Pinpoint the cell where the given text exists, returning its [X, Y] midpoint coordinate. 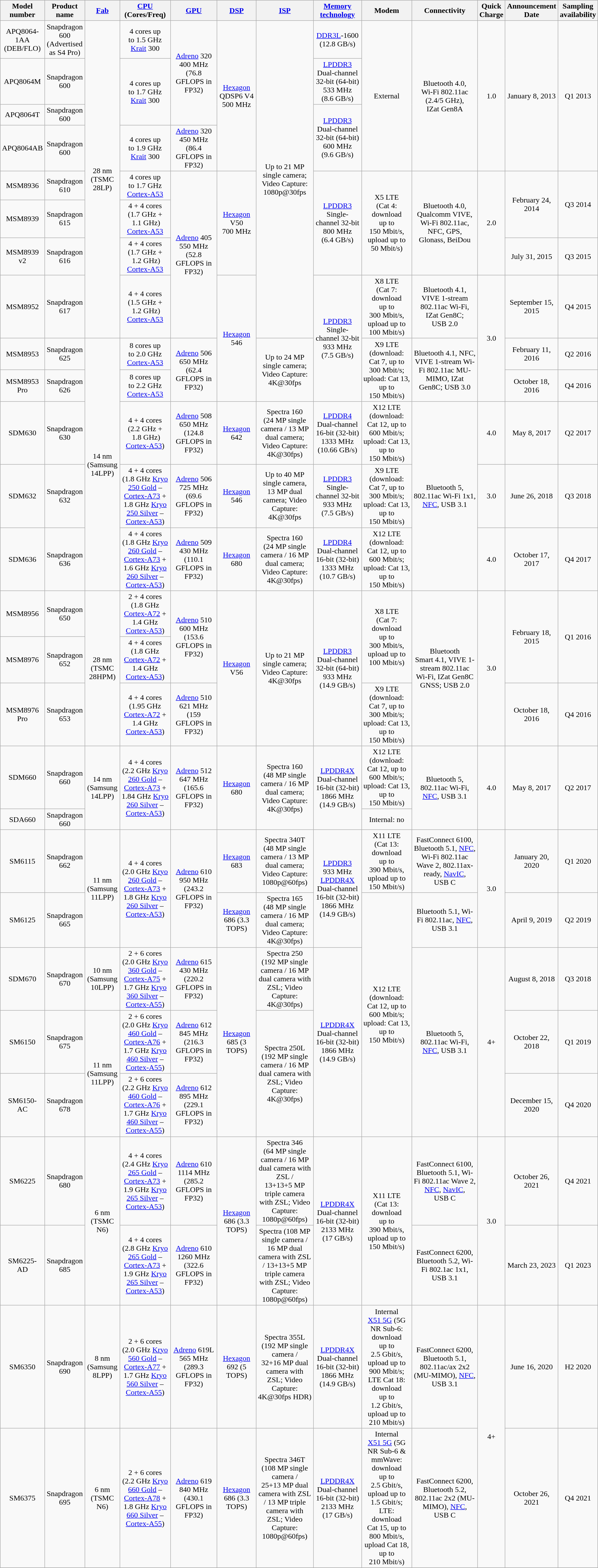
2 + 6 cores (2.0 GHz Kryo 560 Gold – Cortex-A77 + 1.7 GHz Kryo 560 Silver – Cortex-A55) [145, 1366]
Q1 2019 [578, 1042]
Q2 2016 [578, 354]
SM6115 [22, 861]
SDM660 [22, 778]
Adreno 510 621 MHz (159 GFLOPS in FP32) [194, 714]
Hexagon 642 [237, 433]
Snapdragon680 [65, 1181]
Q3 2014 [578, 204]
4 cores up to 1.5 GHzKrait 300 [145, 40]
Up to 21 MP single camera; Video Capture: 4K@30fps [285, 668]
2 + 4 cores (1.8 GHz Cortex-A72 + 1.4 GHz Cortex-A53) [145, 614]
February 11, 2016 [531, 354]
Memorytechnology [337, 11]
Spectra 346T (108 MP single camera / 25+13 MP dual camera with ZSL / 13 MP triple camera with ZSL; Video Capture: 1080p@60fps) [285, 1498]
10 nm (Samsung 10LPP) [102, 979]
Snapdragon675 [65, 1042]
Modelnumber [22, 11]
4 + 4 cores (2.2 GHz + 1.8 GHz) Cortex-A53) [145, 433]
4 + 4 cores (1.5 GHz + 1.2 GHz) Cortex-A53 [145, 307]
Snapdragon652 [65, 660]
DSP [237, 11]
July 31, 2015 [531, 256]
Spectra 346 (64 MP single camera / 16 MP dual camera with ZSL / 13+13+5 MP triple camera with ZSL; Video Capture: 1080p@60fps) [285, 1181]
4 + 4 cores (1.8 GHz Kryo 260 Gold – Cortex-A73 + 1.6 GHz Kryo 260 Silver – Cortex-A53) [145, 559]
Bluetooth 4.0, Qualcomm VIVE, Wi-Fi 802.11ac, NFC, GPS, Glonass, BeiDou [445, 223]
2.0 [491, 223]
4 + 4 cores (1.95 GHz Cortex-A72 + 1.4 GHz Cortex-A53) [145, 714]
8 cores up to 2.0 GHz Cortex-A53 [145, 354]
Bluetooth Smart 4.1, VIVE 1-stream 802.11ac Wi-Fi, IZat Gen8C GNSS; USB 2.0 [445, 668]
Adreno 320 400 MHz (76.8 GFLOPS in FP32) [194, 73]
X5 LTE (Cat 4: download up to 150 Mbit/s, upload up to 50 Mbit/s) [387, 223]
March 23, 2023 [531, 1265]
GPU [194, 11]
Spectra (108 MP single camera / 16 MP dual camera with ZSL / 13+13+5 MP triple camera with ZSL; Video Capture: 1080p@60fps) [285, 1265]
MSM8939v2 [22, 256]
Spectra 250 (192 MP single camera / 16 MP dual camera with ZSL; Video Capture: 4K@30fps) [285, 979]
Snapdragon695 [65, 1498]
SDM630 [22, 433]
Adreno 506 650 MHz (62.4 GFLOPS in FP32) [194, 370]
Q4 2017 [578, 559]
December 15, 2020 [531, 1105]
June 26, 2018 [531, 496]
Hexagon V50 700 MHz [237, 223]
Snapdragon662 [65, 861]
Spectra 165 (48 MP single camera / 16 MP dual camera; Video Capture: 4K@30fps) [285, 920]
4 + 4 cores (1.8 GHz Cortex-A72 + 1.4 GHz Cortex-A53) [145, 660]
2 + 6 cores (2.0 GHz Kryo 360 Gold – Cortex-A75 + 1.7 GHz Kryo 360 Silver – Cortex-A55) [145, 979]
H2 2020 [578, 1366]
SM6350 [22, 1366]
Snapdragon615 [65, 219]
SDM632 [22, 496]
Bluetooth 4.1, NFC, VIVE 1-stream Wi-Fi 802.11ac MU-MIMO, IZat Gen8C; USB 3.0 [445, 370]
APQ8064-1AA (DEB/FLO) [22, 40]
April 9, 2019 [531, 920]
SM6225 [22, 1181]
Bluetooth 5, 802.11ac Wi-Fi 1x1, NFC, USB 3.1 [445, 496]
LPDDR3 933 MHz LPDDR4X Dual-channel 16-bit (32-bit) 1866 MHz (14.9 GB/s) [337, 888]
FastConnect 6200, Bluetooth 5.2, Wi-Fi 802.1ac 1x1, USB 3.1 [445, 1265]
CPU(Cores/Freq) [145, 11]
4 cores up to 1.9 GHz Krait 300 [145, 148]
LPDDR3 Dual-channel 32-bit (64-bit) 600 MHz (9.6 GB/s) [337, 138]
Hexagon 692 (5 TOPS) [237, 1366]
Adreno 320 450 MHz (86.4 GFLOPS in FP32) [194, 148]
SM6125 [22, 920]
28 nm (TSMC 28LP) [102, 179]
January 8, 2013 [531, 96]
LPDDR4 Dual-channel 16-bit (32-bit) 1333 MHz (10.66 GB/s) [337, 433]
MSM8953 [22, 354]
Q1 2013 [578, 96]
MSM8956 [22, 614]
SDM670 [22, 979]
ISP [285, 11]
Snapdragon690 [65, 1366]
4 + 4 cores (2.0 GHz Kryo 260 Gold – Cortex-A73 + 1.8 GHz Kryo 260 Silver – Cortex-A53) [145, 888]
DDR3L-1600 (12.8 GB/s) [337, 40]
SDA660 [22, 819]
Fab [102, 11]
Adreno 506 725 MHz (69.6 GFLOPS in FP32) [194, 496]
Adreno 619L 565 MHz (289.3 GFLOPS in FP32) [194, 1366]
Productname [65, 11]
8 cores up to 2.2 GHz Cortex-A53 [145, 385]
Snapdragon617 [65, 307]
MSM8936 [22, 185]
SM6150 [22, 1042]
MSM8953Pro [22, 385]
Snapdragon610 [65, 185]
Adreno 510 600 MHz (153.6 GFLOPS in FP32) [194, 637]
Adreno 619 840 MHz (430.1 GFLOPS in FP32) [194, 1498]
Q2 2019 [578, 920]
Bluetooth 4.1, VIVE 1-stream 802.11ac Wi-Fi, IZat Gen8C; USB 2.0 [445, 307]
Adreno 512 647 MHz (165.6 GFLOPS in FP32) [194, 788]
External [387, 96]
August 8, 2018 [531, 979]
Q1 2020 [578, 861]
28 nm (TSMC 28HPM) [102, 668]
Hexagon 685 (3 TOPS) [237, 1042]
Snapdragon685 [65, 1265]
Spectra 250L (192 MP single camera / 16 MP dual camera with ZSL; Video Capture: 4K@30fps) [285, 1073]
FastConnect 6100, Bluetooth 5.1, NFC, Wi-Fi 802.11ac Wave 2, 802.11ax-ready, NavIC, USB C [445, 861]
Internal: no [387, 819]
Q1 2023 [578, 1265]
Hexagon QDSP6 V4 500 MHz [237, 96]
1.0 [491, 96]
LPDDR3 Dual-channel 32-bit (64-bit) 533 MHz (8.6 GB/s) [337, 81]
Adreno 612 895 MHz (229.1 GFLOPS in FP32) [194, 1105]
AnnouncementDate [531, 11]
4 + 4 cores (1.7 GHz + 1.1 GHz) Cortex-A53 [145, 219]
4 cores up to 1.7 GHz Cortex-A53 [145, 185]
4 + 4 cores (1.7 GHz + 1.2 GHz) Cortex-A53 [145, 256]
Adreno 615 430 MHz (220.2 GFLOPS in FP32) [194, 979]
2 + 6 cores (2.0 GHz Kryo 460 Gold – Cortex-A76 + 1.7 GHz Kryo 460 Silver – Cortex-A55) [145, 1042]
4 + 4 cores (2.2 GHz Kryo 260 Gold – Cortex-A73 + 1.84 GHz Kryo 260 Silver – Cortex-A53) [145, 788]
LPDDR4 Dual-channel 16-bit (32-bit) 1333 MHz (10.7 GB/s) [337, 559]
Hexagon 683 [237, 861]
LPDDR3 Single-channel 32-bit 800 MHz (6.4 GB/s) [337, 223]
Up to 40 MP single camera, 13 MP dual camera; Video Capture: 4K@30fps [285, 496]
Modem [387, 11]
Adreno 610 1260 MHz (322.6 GFLOPS in FP32) [194, 1265]
2 + 6 cores (2.2 GHz Kryo 660 Gold – Cortex-A78 + 1.8 GHz Kryo 660 Silver – Cortex-A55) [145, 1498]
Adreno 508 650 MHz (124.8 GFLOPS in FP32) [194, 433]
Snapdragon630 [65, 433]
Adreno 405 550 MHz (52.8 GFLOPS in FP32) [194, 255]
February 24, 2014 [531, 204]
Q4 2015 [578, 307]
QuickCharge [491, 11]
MSM8976Pro [22, 714]
FastConnect 6100, Bluetooth 5.1, Wi-Fi 802.11ac Wave 2, NFC, NavIC, USB C [445, 1181]
June 16, 2020 [531, 1366]
Snapdragon665 [65, 920]
SM6225-AD [22, 1265]
APQ8064T [22, 115]
8 nm (Samsung 8LPP) [102, 1366]
Spectra 160 (48 MP single camera / 16 MP dual camera; Video Capture: 4K@30fps) [285, 788]
Internal X51 5G (5G NR Sub-6: download up to 2.5 Gbit/s, upload up to 900 Mbit/s; LTE Cat 18: download up to 1.2 Gbit/s, upload up to 210 Mbit/s) [387, 1366]
Spectra 160 (24 MP single camera / 13 MP dual camera; Video Capture: 4K@30fps) [285, 433]
Adreno 612 845 MHz (216.3 GFLOPS in FP32) [194, 1042]
LPDDR3 Dual-channel 32-bit (64-bit) 933 MHz (14.9 GB/s) [337, 668]
MSM8952 [22, 307]
Up to 21 MP single camera; Video Capture: 1080p@30fps [285, 179]
FastConnect 6200, Bluetooth 5.2, 802.11ac 2x2 (MU-MIMO), NFC, USB C [445, 1498]
Snapdragon670 [65, 979]
Spectra 340T (48 MP single camera / 13 MP dual camera; Video Capture: 1080p@60fps) [285, 861]
September 15, 2015 [531, 307]
Snapdragon625 [65, 354]
SM6150-AC [22, 1105]
Adreno 509 430 MHz (110.1 GFLOPS in FP32) [194, 559]
February 18, 2015 [531, 637]
4 + 4 cores (2.4 GHz Kryo 265 Gold – Cortex-A73 + 1.9 GHz Kryo 265 Silver – Cortex-A53) [145, 1181]
Samplingavailability [578, 11]
4 cores up to 1.7 GHz Krait 300 [145, 91]
Snapdragon636 [65, 559]
SDM636 [22, 559]
Bluetooth 5.1, Wi-Fi 802.11ac, NFC, USB 3.1 [445, 920]
FastConnect 6200, Bluetooth 5.1, 802.11ac/ax 2x2 (MU-MIMO), NFC, USB 3.1 [445, 1366]
January 20, 2020 [531, 861]
Spectra 355L (192 MP single camera / 32+16 MP dual camera with ZSL; Video Capture: 4K@30fps HDR) [285, 1366]
4 + 4 cores (1.8 GHz Kryo 250 Gold – Cortex-A73 + 1.8 GHz Kryo 250 Silver – Cortex-A53) [145, 496]
Connectivity [445, 11]
Up to 24 MP single camera; Video Capture: 4K@30fps [285, 370]
SM6375 [22, 1498]
MSM8976 [22, 660]
Bluetooth 4.0, Wi-Fi 802.11ac (2.4/5 GHz), IZat Gen8A [445, 96]
Snapdragon626 [65, 385]
MSM8939 [22, 219]
4 + 4 cores (2.8 GHz Kryo 265 Gold – Cortex-A73 + 1.9 GHz Kryo 265 Silver – Cortex-A53) [145, 1265]
Adreno 610 1114 MHz (285.2 GFLOPS in FP32) [194, 1181]
Spectra 160 (24 MP single camera / 16 MP dual camera; Video Capture: 4K@30fps) [285, 559]
Q1 2016 [578, 637]
Snapdragon650 [65, 614]
APQ8064AB [22, 148]
October 17, 2017 [531, 559]
APQ8064M [22, 81]
Adreno 610 950 MHz (243.2 GFLOPS in FP32) [194, 888]
Snapdragon653 [65, 714]
Snapdragon678 [65, 1105]
Q4 2020 [578, 1105]
Q3 2015 [578, 256]
Hexagon V56 [237, 668]
2 + 6 cores (2.2 GHz Kryo 460 Gold – Cortex-A76 + 1.7 GHz Kryo 460 Silver – Cortex-A55) [145, 1105]
Snapdragon632 [65, 496]
Snapdragon600(Advertised as S4 Pro) [65, 40]
Snapdragon616 [65, 256]
October 22, 2018 [531, 1042]
